Provide the [X, Y] coordinate of the cell's center where the given text is located.  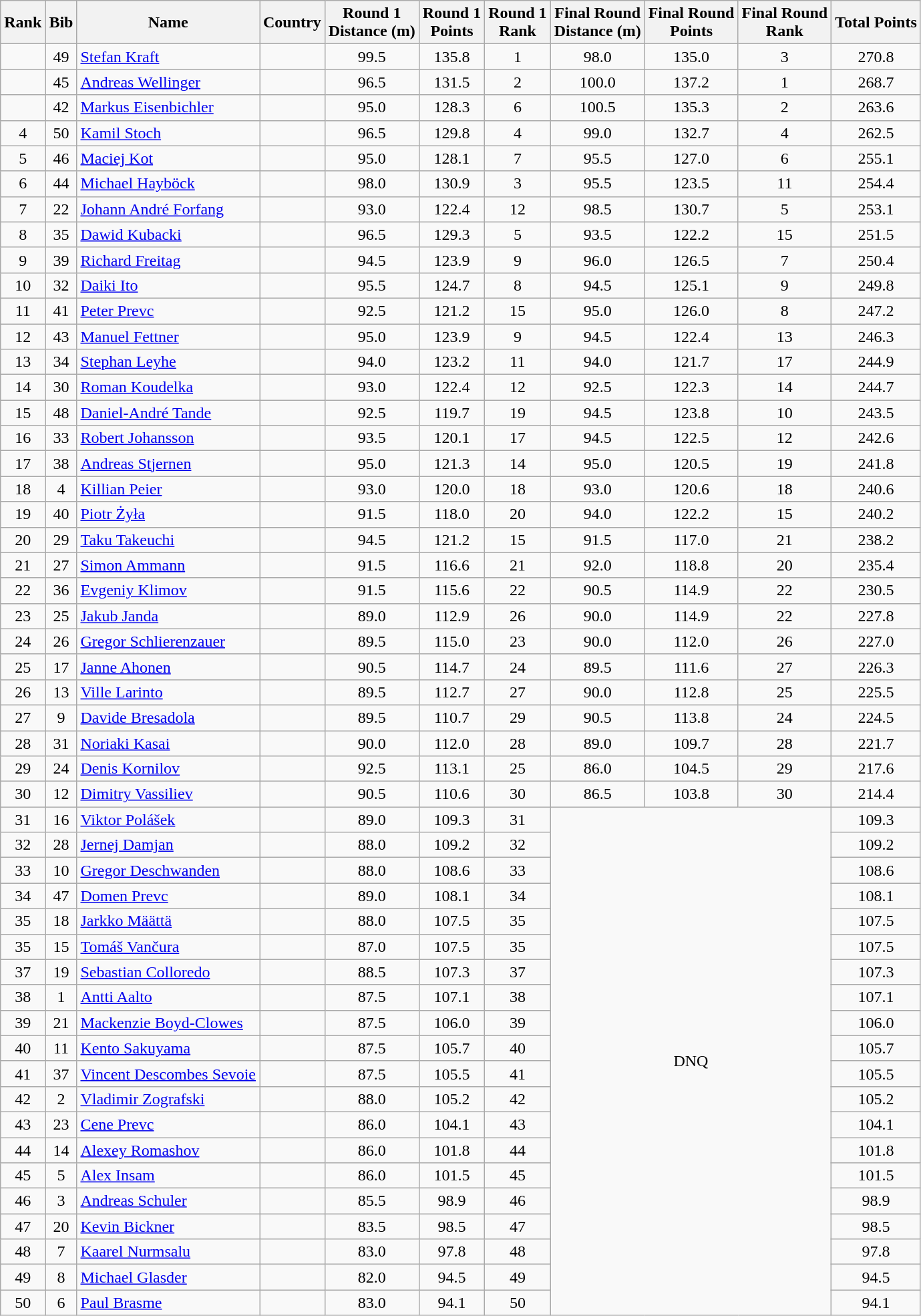
Simon Ammann [168, 565]
Final Round Points [691, 23]
82.0 [371, 1277]
135.3 [691, 108]
253.1 [876, 209]
Mackenzie Boyd-Clowes [168, 1023]
Davide Bresadola [168, 717]
Andreas Schuler [168, 1201]
Total Points [876, 23]
122.3 [691, 387]
227.0 [876, 641]
135.0 [691, 57]
Peter Prevc [168, 311]
119.7 [451, 413]
85.5 [371, 1201]
242.6 [876, 438]
127.0 [691, 158]
123.8 [691, 413]
Evgeniy Klimov [168, 591]
115.6 [451, 591]
113.1 [451, 769]
221.7 [876, 744]
100.0 [597, 82]
103.8 [691, 794]
125.1 [691, 285]
120.1 [451, 438]
240.6 [876, 489]
Kamil Stoch [168, 133]
Richard Freitag [168, 260]
121.7 [691, 362]
Jarkko Määttä [168, 921]
Jernej Damjan [168, 845]
123.5 [691, 184]
Final Round Rank [785, 23]
114.7 [451, 667]
Daniel-André Tande [168, 413]
Kaarel Nurmsalu [168, 1252]
112.9 [451, 616]
Domen Prevc [168, 896]
Andreas Stjernen [168, 464]
Cene Prevc [168, 1124]
Rank [23, 23]
227.8 [876, 616]
128.1 [451, 158]
Andreas Wellinger [168, 82]
126.5 [691, 260]
Jakub Janda [168, 616]
Kevin Bickner [168, 1226]
Antti Aalto [168, 997]
Bib [61, 23]
122.5 [691, 438]
99.0 [597, 133]
250.4 [876, 260]
120.6 [691, 489]
128.3 [451, 108]
Tomáš Vančura [168, 947]
115.0 [451, 641]
113.8 [691, 717]
Gregor Schlierenzauer [168, 641]
254.4 [876, 184]
Viktor Polášek [168, 820]
Daiki Ito [168, 285]
104.5 [691, 769]
224.5 [876, 717]
87.0 [371, 947]
129.3 [451, 234]
235.4 [876, 565]
130.9 [451, 184]
135.8 [451, 57]
99.5 [371, 57]
Vladimir Zografski [168, 1099]
124.7 [451, 285]
Michael Glasder [168, 1277]
Ville Larinto [168, 692]
131.5 [451, 82]
111.6 [691, 667]
137.2 [691, 82]
Dawid Kubacki [168, 234]
96.0 [597, 260]
92.0 [597, 565]
268.7 [876, 82]
130.7 [691, 209]
247.2 [876, 311]
Roman Koudelka [168, 387]
Final Round Distance (m) [597, 23]
251.5 [876, 234]
118.0 [451, 514]
246.3 [876, 336]
Gregor Deschwanden [168, 870]
255.1 [876, 158]
243.5 [876, 413]
Round 1Rank [518, 23]
129.8 [451, 133]
Dimitry Vassiliev [168, 794]
241.8 [876, 464]
Janne Ahonen [168, 667]
Johann André Forfang [168, 209]
Paul Brasme [168, 1303]
Piotr Żyła [168, 514]
Noriaki Kasai [168, 744]
226.3 [876, 667]
225.5 [876, 692]
Michael Hayböck [168, 184]
263.6 [876, 108]
123.2 [451, 362]
88.5 [371, 972]
116.6 [451, 565]
240.2 [876, 514]
230.5 [876, 591]
Sebastian Colloredo [168, 972]
36 [61, 591]
Taku Takeuchi [168, 540]
Name [168, 23]
Kento Sakuyama [168, 1048]
Round 1Distance (m) [371, 23]
109.7 [691, 744]
Robert Johansson [168, 438]
121.3 [451, 464]
110.6 [451, 794]
244.9 [876, 362]
126.0 [691, 311]
217.6 [876, 769]
Manuel Fettner [168, 336]
Killian Peier [168, 489]
249.8 [876, 285]
118.8 [691, 565]
Stefan Kraft [168, 57]
86.5 [597, 794]
132.7 [691, 133]
120.5 [691, 464]
117.0 [691, 540]
DNQ [691, 1061]
Markus Eisenbichler [168, 108]
Round 1Points [451, 23]
244.7 [876, 387]
Maciej Kot [168, 158]
270.8 [876, 57]
120.0 [451, 489]
Vincent Descombes Sevoie [168, 1074]
112.8 [691, 692]
83.5 [371, 1226]
262.5 [876, 133]
Alexey Romashov [168, 1150]
Alex Insam [168, 1176]
238.2 [876, 540]
Denis Kornilov [168, 769]
214.4 [876, 794]
Country [292, 23]
Stephan Leyhe [168, 362]
110.7 [451, 717]
100.5 [597, 108]
112.7 [451, 692]
